Return the (X, Y) coordinate for the center point of the cell that contains the specified text.  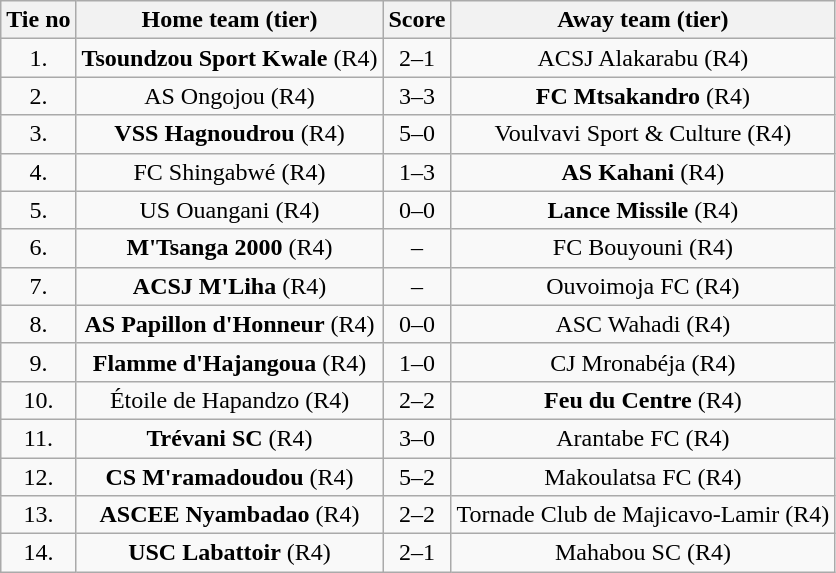
Mahabou SC (R4) (643, 553)
8. (38, 324)
Makoulatsa FC (R4) (643, 477)
2. (38, 96)
Tornade Club de Majicavo-Lamir (R4) (643, 515)
M'Tsanga 2000 (R4) (230, 248)
7. (38, 286)
FC Mtsakandro (R4) (643, 96)
Home team (tier) (230, 20)
ASC Wahadi (R4) (643, 324)
ACSJ Alakarabu (R4) (643, 58)
AS Ongojou (R4) (230, 96)
13. (38, 515)
12. (38, 477)
9. (38, 362)
VSS Hagnoudrou (R4) (230, 134)
AS Kahani (R4) (643, 172)
3. (38, 134)
5–2 (417, 477)
Tsoundzou Sport Kwale (R4) (230, 58)
CS M'ramadoudou (R4) (230, 477)
AS Papillon d'Honneur (R4) (230, 324)
Étoile de Hapandzo (R4) (230, 400)
1. (38, 58)
FC Shingabwé (R4) (230, 172)
1–0 (417, 362)
Feu du Centre (R4) (643, 400)
11. (38, 438)
6. (38, 248)
CJ Mronabéja (R4) (643, 362)
3–0 (417, 438)
5–0 (417, 134)
Flamme d'Hajangoua (R4) (230, 362)
14. (38, 553)
3–3 (417, 96)
US Ouangani (R4) (230, 210)
Tie no (38, 20)
Away team (tier) (643, 20)
Score (417, 20)
Voulvavi Sport & Culture (R4) (643, 134)
Trévani SC (R4) (230, 438)
USC Labattoir (R4) (230, 553)
4. (38, 172)
ASCEE Nyambadao (R4) (230, 515)
Lance Missile (R4) (643, 210)
Ouvoimoja FC (R4) (643, 286)
FC Bouyouni (R4) (643, 248)
1–3 (417, 172)
ACSJ M'Liha (R4) (230, 286)
Arantabe FC (R4) (643, 438)
10. (38, 400)
5. (38, 210)
